Search for the cell housing the specified text and yield its [x, y] center coordinate. 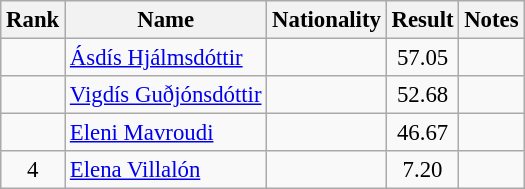
Rank [33, 20]
Result [422, 20]
52.68 [422, 95]
Elena Villalón [166, 170]
Ásdís Hjálmsdóttir [166, 58]
Notes [492, 20]
46.67 [422, 133]
Eleni Mavroudi [166, 133]
4 [33, 170]
7.20 [422, 170]
Nationality [326, 20]
Vigdís Guðjónsdóttir [166, 95]
57.05 [422, 58]
Name [166, 20]
